Detect which cell encompasses the target text, then output its (X, Y) center coordinate. 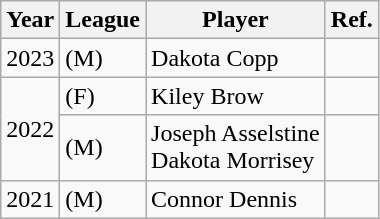
Joseph AsselstineDakota Morrisey (236, 148)
(F) (103, 96)
Kiley Brow (236, 96)
2021 (30, 199)
League (103, 20)
2022 (30, 128)
Ref. (352, 20)
2023 (30, 58)
Dakota Copp (236, 58)
Year (30, 20)
Player (236, 20)
Connor Dennis (236, 199)
